Pinpoint the cell where the given text exists, returning its (x, y) midpoint coordinate. 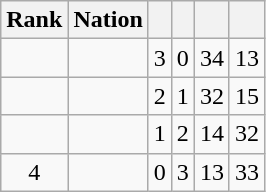
14 (212, 134)
33 (246, 172)
4 (34, 172)
Rank (34, 20)
15 (246, 96)
Nation (108, 20)
34 (212, 58)
